Identify which cell holds the provided text, then report its [X, Y] central coordinate. 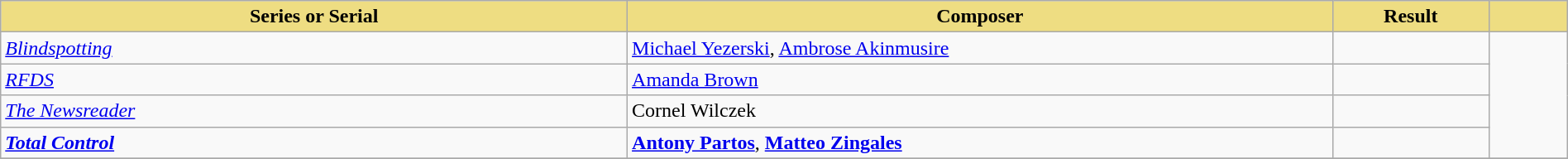
Result [1411, 17]
Total Control [314, 142]
Antony Partos, Matteo Zingales [981, 142]
Cornel Wilczek [981, 111]
Series or Serial [314, 17]
RFDS [314, 79]
The Newsreader [314, 111]
Amanda Brown [981, 79]
Michael Yezerski, Ambrose Akinmusire [981, 48]
Composer [981, 17]
Blindspotting [314, 48]
